Pinpoint the cell where the given text exists, returning its [x, y] midpoint coordinate. 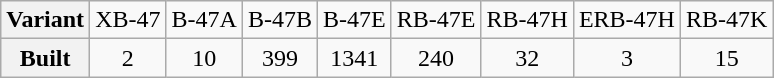
32 [527, 58]
B-47B [280, 20]
Variant [46, 20]
15 [726, 58]
XB-47 [128, 20]
B-47E [354, 20]
10 [204, 58]
1341 [354, 58]
RB-47K [726, 20]
2 [128, 58]
ERB-47H [626, 20]
240 [436, 58]
RB-47E [436, 20]
3 [626, 58]
RB-47H [527, 20]
B-47A [204, 20]
Built [46, 58]
399 [280, 58]
